From the cell containing the given text, extract its center point as [x, y] coordinate. 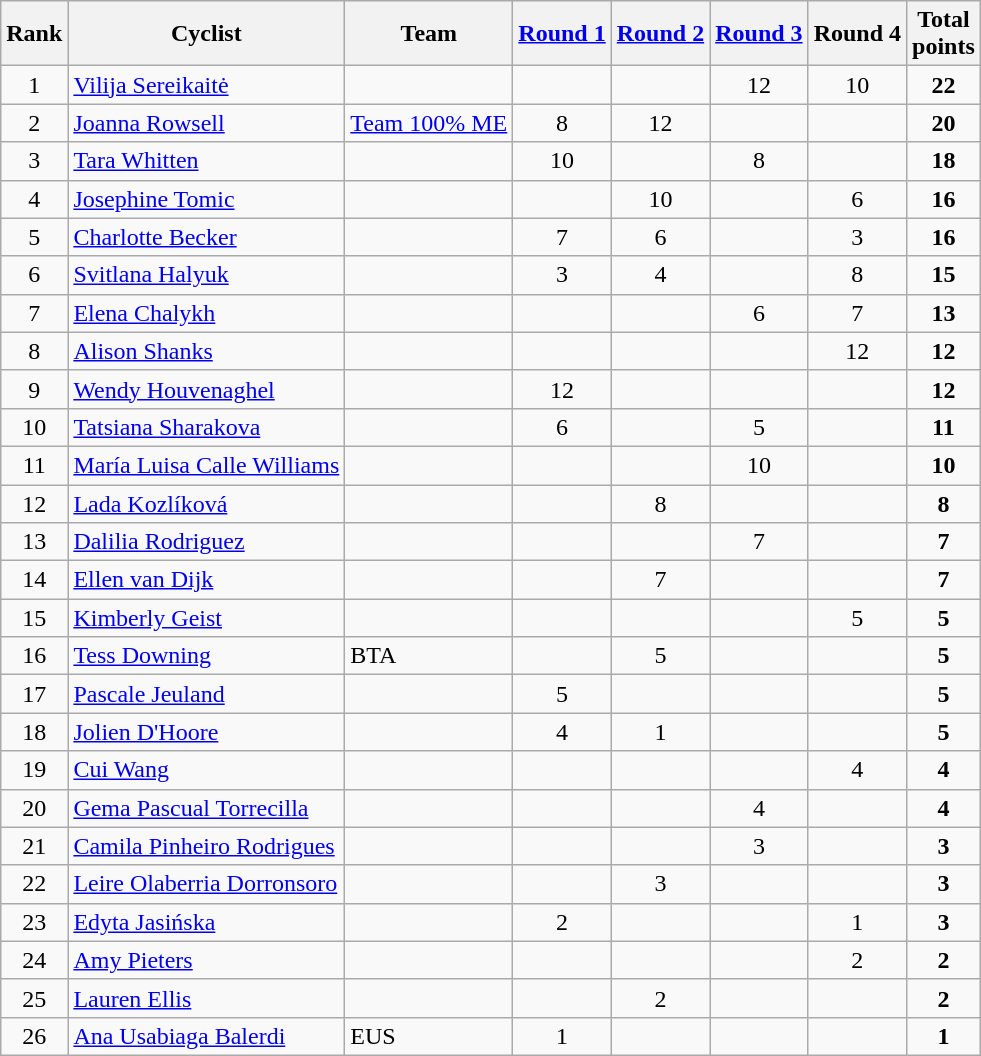
Charlotte Becker [206, 237]
21 [34, 846]
Alison Shanks [206, 351]
Leire Olaberria Dorronsoro [206, 884]
Team 100% ME [429, 123]
Wendy Houvenaghel [206, 389]
Jolien D'Hoore [206, 732]
BTA [429, 656]
24 [34, 960]
23 [34, 922]
Edyta Jasińska [206, 922]
Team [429, 34]
Lada Kozlíková [206, 503]
María Luisa Calle Williams [206, 465]
Totalpoints [944, 34]
Pascale Jeuland [206, 694]
Tess Downing [206, 656]
Ellen van Dijk [206, 580]
Tara Whitten [206, 161]
Camila Pinheiro Rodrigues [206, 846]
Kimberly Geist [206, 618]
Round 4 [857, 34]
Cyclist [206, 34]
Rank [34, 34]
Ana Usabiaga Balerdi [206, 1036]
Round 3 [759, 34]
Joanna Rowsell [206, 123]
Gema Pascual Torrecilla [206, 808]
Elena Chalykh [206, 313]
25 [34, 998]
Svitlana Halyuk [206, 275]
Cui Wang [206, 770]
Josephine Tomic [206, 199]
17 [34, 694]
Vilija Sereikaitė [206, 85]
19 [34, 770]
Round 1 [562, 34]
9 [34, 389]
14 [34, 580]
EUS [429, 1036]
Lauren Ellis [206, 998]
Tatsiana Sharakova [206, 427]
26 [34, 1036]
Dalilia Rodriguez [206, 542]
Amy Pieters [206, 960]
Round 2 [660, 34]
